Output the (X, Y) coordinate of the center of the cell containing the given text.  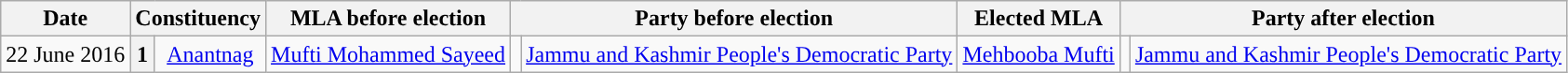
Constituency (198, 19)
Mehbooba Mufti (1039, 54)
22 June 2016 (65, 54)
Elected MLA (1039, 19)
Anantnag (210, 54)
Mufti Mohammed Sayeed (389, 54)
Date (65, 19)
Party before election (734, 19)
1 (142, 54)
MLA before election (389, 19)
Party after election (1343, 19)
